Locate the cell with the specified text and output its (x, y) center coordinate. 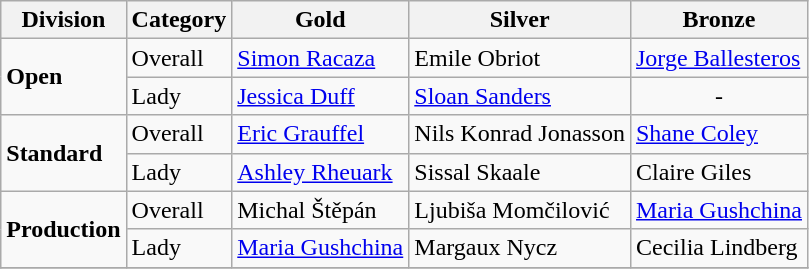
Silver (520, 20)
Emile Obriot (520, 58)
Ashley Rheuark (320, 172)
Sloan Sanders (520, 96)
Standard (64, 153)
Open (64, 77)
Cecilia Lindberg (718, 248)
Eric Grauffel (320, 134)
Shane Coley (718, 134)
Jorge Ballesteros (718, 58)
Category (179, 20)
Jessica Duff (320, 96)
Gold (320, 20)
Division (64, 20)
Simon Racaza (320, 58)
Nils Konrad Jonasson (520, 134)
Claire Giles (718, 172)
Michal Štěpán (320, 210)
Ljubiša Momčilović (520, 210)
Margaux Nycz (520, 248)
- (718, 96)
Sissal Skaale (520, 172)
Production (64, 229)
Bronze (718, 20)
